For the text-containing cell, return its midpoint in (X, Y) coordinate format. 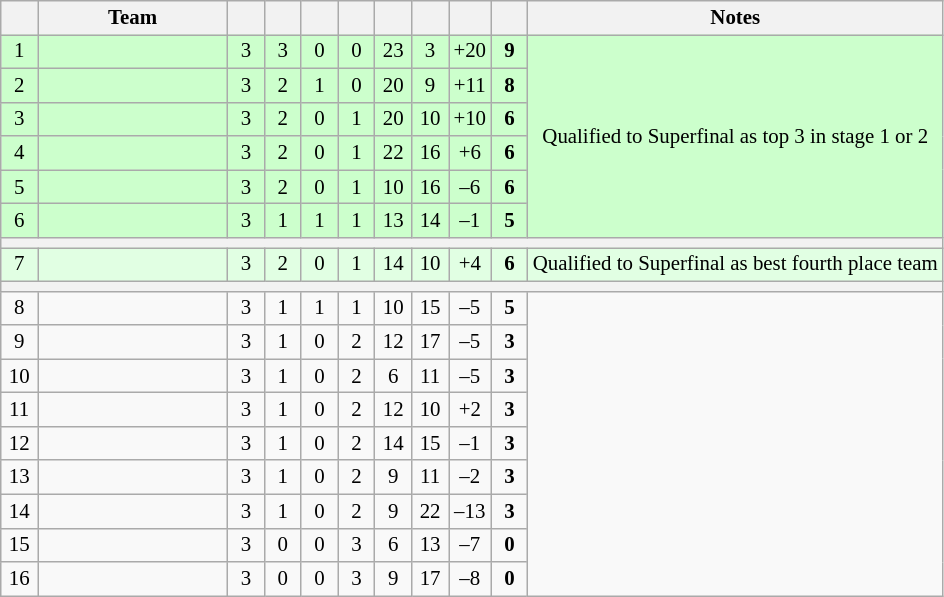
–2 (469, 477)
+4 (469, 264)
23 (394, 51)
+6 (469, 153)
+2 (469, 410)
Notes (736, 18)
–6 (469, 187)
Team (133, 18)
7 (20, 264)
4 (20, 153)
Qualified to Superfinal as top 3 in stage 1 or 2 (736, 136)
+10 (469, 119)
–7 (469, 545)
+20 (469, 51)
–13 (469, 511)
Qualified to Superfinal as best fourth place team (736, 264)
–8 (469, 579)
+11 (469, 85)
